Pinpoint the cell where the given text exists, returning its [X, Y] midpoint coordinate. 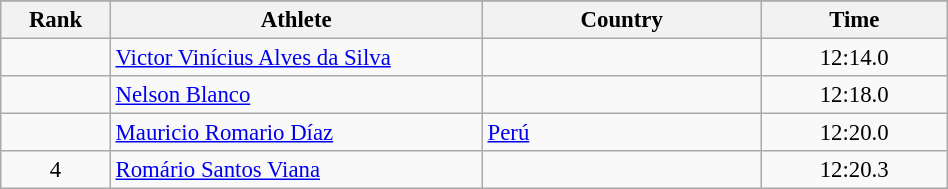
12:14.0 [854, 58]
Perú [622, 133]
Mauricio Romario Díaz [296, 133]
4 [56, 170]
Country [622, 20]
Time [854, 20]
12:18.0 [854, 95]
12:20.0 [854, 133]
Rank [56, 20]
Athlete [296, 20]
Victor Vinícius Alves da Silva [296, 58]
Romário Santos Viana [296, 170]
12:20.3 [854, 170]
Nelson Blanco [296, 95]
